For the text-containing cell, return its midpoint in [x, y] coordinate format. 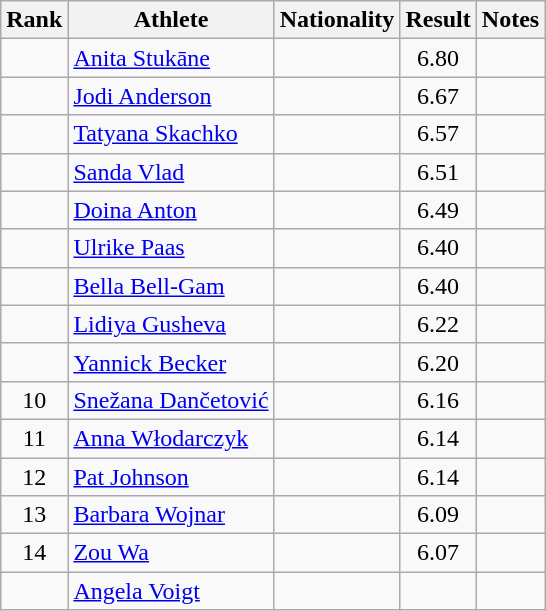
Snežana Dančetović [171, 400]
6.07 [438, 553]
6.51 [438, 172]
Athlete [171, 20]
Nationality [337, 20]
Pat Johnson [171, 477]
Bella Bell-Gam [171, 286]
Doina Anton [171, 210]
Zou Wa [171, 553]
6.57 [438, 134]
Lidiya Gusheva [171, 324]
Angela Voigt [171, 591]
Yannick Becker [171, 362]
Rank [34, 20]
Notes [510, 20]
Jodi Anderson [171, 96]
6.20 [438, 362]
11 [34, 438]
13 [34, 515]
Result [438, 20]
12 [34, 477]
6.67 [438, 96]
14 [34, 553]
Sanda Vlad [171, 172]
Anita Stukāne [171, 58]
Anna Włodarczyk [171, 438]
10 [34, 400]
6.22 [438, 324]
6.49 [438, 210]
Tatyana Skachko [171, 134]
Barbara Wojnar [171, 515]
6.09 [438, 515]
Ulrike Paas [171, 248]
6.80 [438, 58]
6.16 [438, 400]
